Locate the cell with the specified text and output its (x, y) center coordinate. 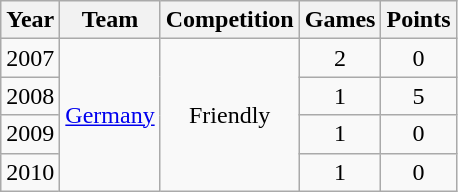
2010 (30, 172)
2009 (30, 134)
2007 (30, 58)
Year (30, 20)
Games (340, 20)
Points (418, 20)
Germany (110, 115)
Friendly (230, 115)
2 (340, 58)
5 (418, 96)
Competition (230, 20)
Team (110, 20)
2008 (30, 96)
